Determine the (x, y) coordinate at the center of the cell enclosing the given text.  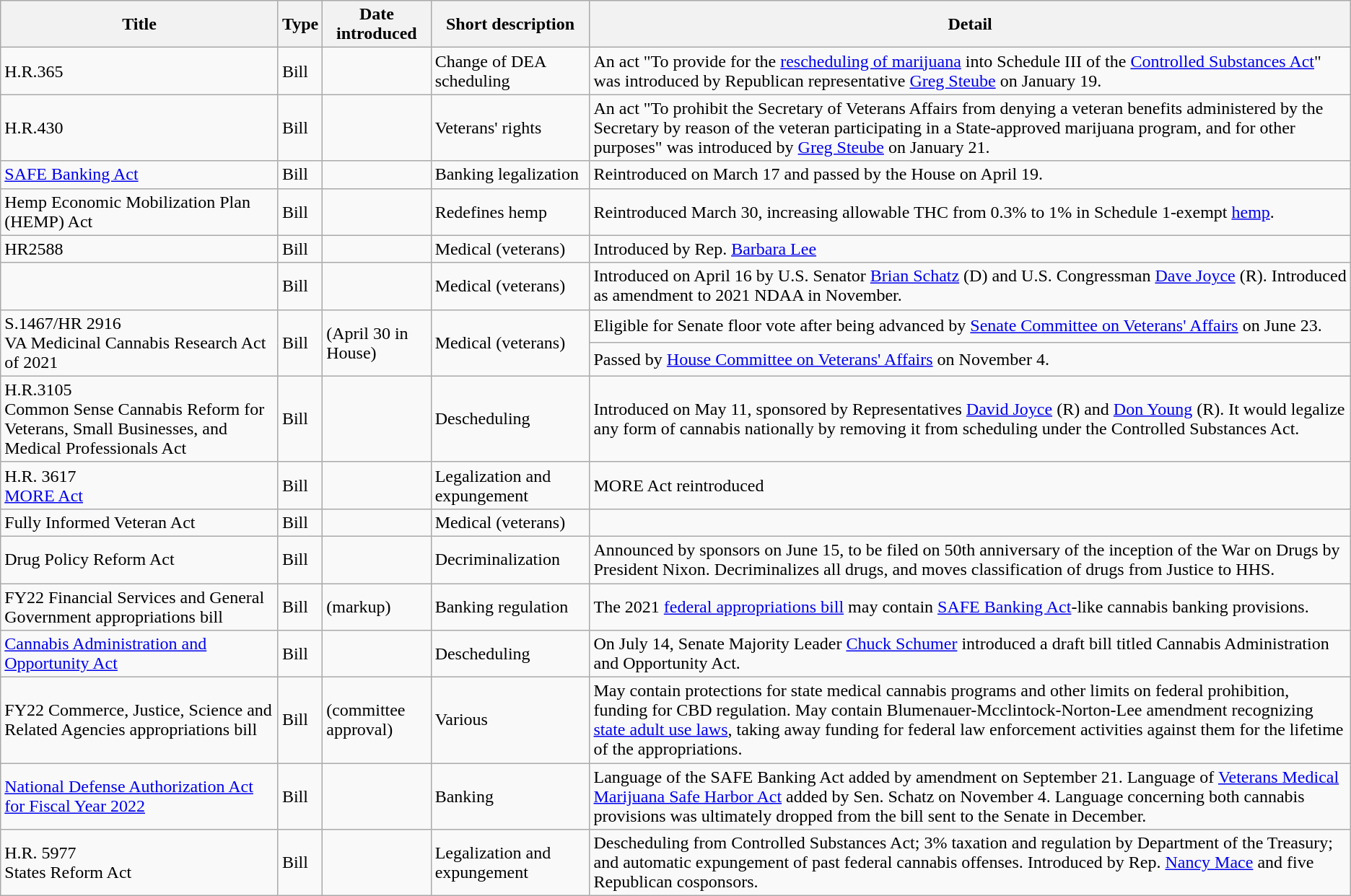
Type (300, 25)
Reintroduced on March 17 and passed by the House on April 19. (970, 175)
Banking (510, 796)
Redefines hemp (510, 212)
H.R.430 (140, 128)
Decriminalization (510, 560)
H.R. 3617MORE Act (140, 485)
H.R.365 (140, 71)
Eligible for Senate floor vote after being advanced by Senate Committee on Veterans' Affairs on June 23. (970, 326)
Hemp Economic Mobilization Plan (HEMP) Act (140, 212)
National Defense Authorization Act for Fiscal Year 2022 (140, 796)
Introduced by Rep. Barbara Lee (970, 249)
Banking legalization (510, 175)
Short description (510, 25)
(markup) (377, 606)
Various (510, 720)
S.1467/HR 2916VA Medicinal Cannabis Research Act of 2021 (140, 343)
Date introduced (377, 25)
FY22 Commerce, Justice, Science and Related Agencies appropriations bill (140, 720)
SAFE Banking Act (140, 175)
Cannabis Administration and Opportunity Act (140, 654)
Passed by House Committee on Veterans' Affairs on November 4. (970, 359)
Title (140, 25)
MORE Act reintroduced (970, 485)
Banking regulation (510, 606)
(April 30 in House) (377, 343)
The 2021 federal appropriations bill may contain SAFE Banking Act-like cannabis banking provisions. (970, 606)
Fully Informed Veteran Act (140, 522)
Detail (970, 25)
Drug Policy Reform Act (140, 560)
On July 14, Senate Majority Leader Chuck Schumer introduced a draft bill titled Cannabis Administration and Opportunity Act. (970, 654)
FY22 Financial Services and General Government appropriations bill (140, 606)
(committee approval) (377, 720)
Reintroduced March 30, increasing allowable THC from 0.3% to 1% in Schedule 1-exempt hemp. (970, 212)
H.R. 5977States Reform Act (140, 863)
Introduced on April 16 by U.S. Senator Brian Schatz (D) and U.S. Congressman Dave Joyce (R). Introduced as amendment to 2021 NDAA in November. (970, 286)
H.R.3105Common Sense Cannabis Reform for Veterans, Small Businesses, and Medical Professionals Act (140, 418)
HR2588 (140, 249)
Change of DEA scheduling (510, 71)
Veterans' rights (510, 128)
